Determine the [X, Y] coordinate at the center of the cell enclosing the given text.  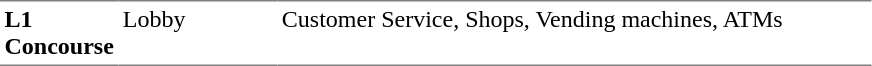
L1Concourse [59, 33]
Customer Service, Shops, Vending machines, ATMs [574, 33]
Lobby [198, 33]
